Extract the [X, Y] coordinate from the center of the cell holding the provided text.  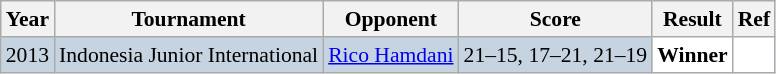
Winner [692, 55]
2013 [28, 55]
Tournament [188, 19]
Ref [754, 19]
Indonesia Junior International [188, 55]
21–15, 17–21, 21–19 [556, 55]
Opponent [390, 19]
Score [556, 19]
Result [692, 19]
Year [28, 19]
Rico Hamdani [390, 55]
